Output the (X, Y) coordinate of the center of the cell containing the given text.  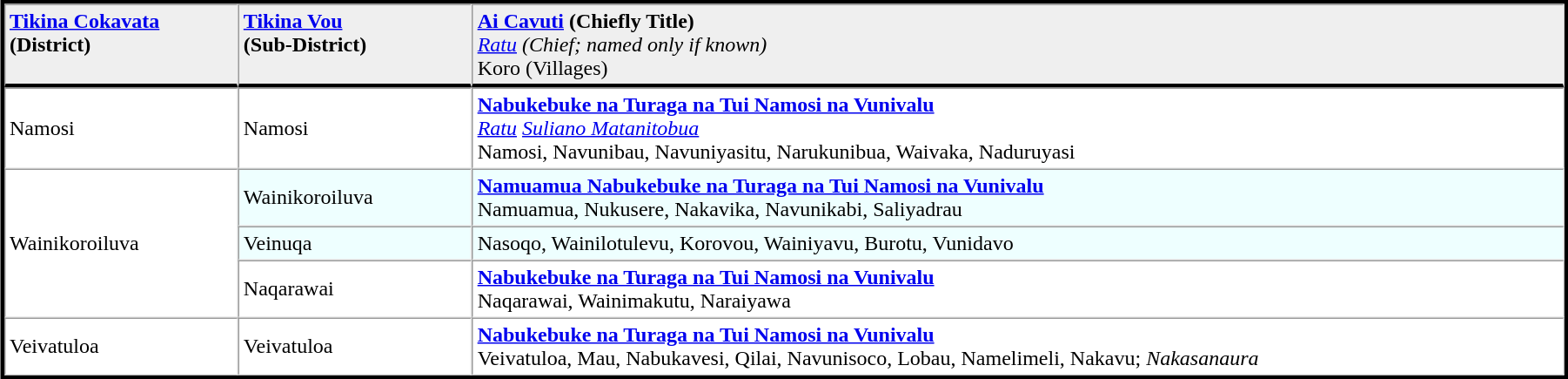
Veinuqa (355, 244)
Ai Cavuti (Chiefly Title)Ratu (Chief; named only if known)Koro (Villages) (1018, 45)
Nasoqo, Wainilotulevu, Korovou, Wainiyavu, Burotu, Vunidavo (1018, 244)
Tikina Cokavata(District) (122, 45)
Nabukebuke na Turaga na Tui Namosi na VunivaluRatu Suliano MatanitobuaNamosi, Navunibau, Navuniyasitu, Narukunibua, Waivaka, Naduruyasi (1018, 127)
Tikina Vou(Sub-District) (355, 45)
Nabukebuke na Turaga na Tui Namosi na VunivaluNaqarawai, Wainimakutu, Naraiyawa (1018, 288)
Naqarawai (355, 288)
Nabukebuke na Turaga na Tui Namosi na VunivaluVeivatuloa, Mau, Nabukavesi, Qilai, Navunisoco, Lobau, Namelimeli, Nakavu; Nakasanaura (1018, 346)
Namuamua Nabukebuke na Turaga na Tui Namosi na VunivaluNamuamua, Nukusere, Nakavika, Navunikabi, Saliyadrau (1018, 198)
